Output the [X, Y] coordinate of the center of the cell containing the given text.  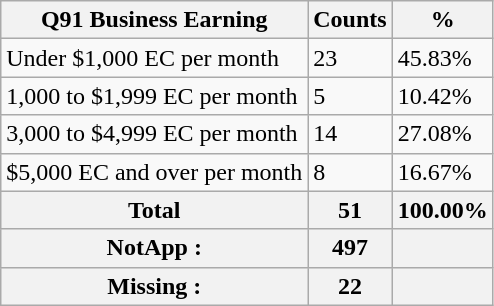
16.67% [442, 172]
8 [350, 172]
Missing : [154, 286]
45.83% [442, 58]
10.42% [442, 96]
14 [350, 134]
100.00% [442, 210]
5 [350, 96]
% [442, 20]
Under $1,000 EC per month [154, 58]
1,000 to $1,999 EC per month [154, 96]
22 [350, 286]
$5,000 EC and over per month [154, 172]
NotApp : [154, 248]
Counts [350, 20]
3,000 to $4,999 EC per month [154, 134]
51 [350, 210]
Total [154, 210]
27.08% [442, 134]
497 [350, 248]
Q91 Business Earning [154, 20]
23 [350, 58]
